For the text-containing cell, return its midpoint in (X, Y) coordinate format. 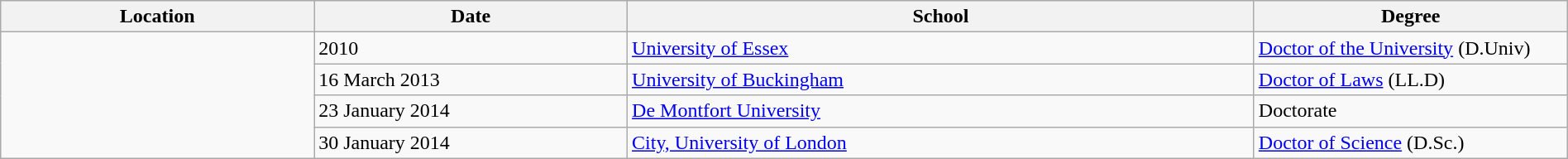
University of Buckingham (941, 79)
Doctorate (1411, 111)
30 January 2014 (471, 142)
Degree (1411, 17)
23 January 2014 (471, 111)
16 March 2013 (471, 79)
University of Essex (941, 48)
Doctor of Laws (LL.D) (1411, 79)
De Montfort University (941, 111)
2010 (471, 48)
Doctor of Science (D.Sc.) (1411, 142)
City, University of London (941, 142)
Date (471, 17)
Doctor of the University (D.Univ) (1411, 48)
Location (157, 17)
School (941, 17)
